Locate the cell with the specified text and output its (x, y) center coordinate. 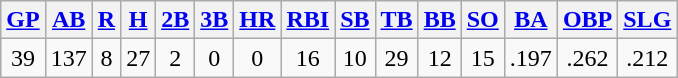
16 (308, 58)
OBP (587, 20)
H (138, 20)
2 (176, 58)
R (106, 20)
15 (482, 58)
137 (68, 58)
RBI (308, 20)
8 (106, 58)
27 (138, 58)
2B (176, 20)
SB (355, 20)
29 (396, 58)
12 (440, 58)
.197 (530, 58)
SLG (648, 20)
39 (23, 58)
BB (440, 20)
.262 (587, 58)
BA (530, 20)
10 (355, 58)
3B (214, 20)
TB (396, 20)
SO (482, 20)
AB (68, 20)
HR (258, 20)
GP (23, 20)
.212 (648, 58)
